Identify which cell holds the provided text, then report its [X, Y] central coordinate. 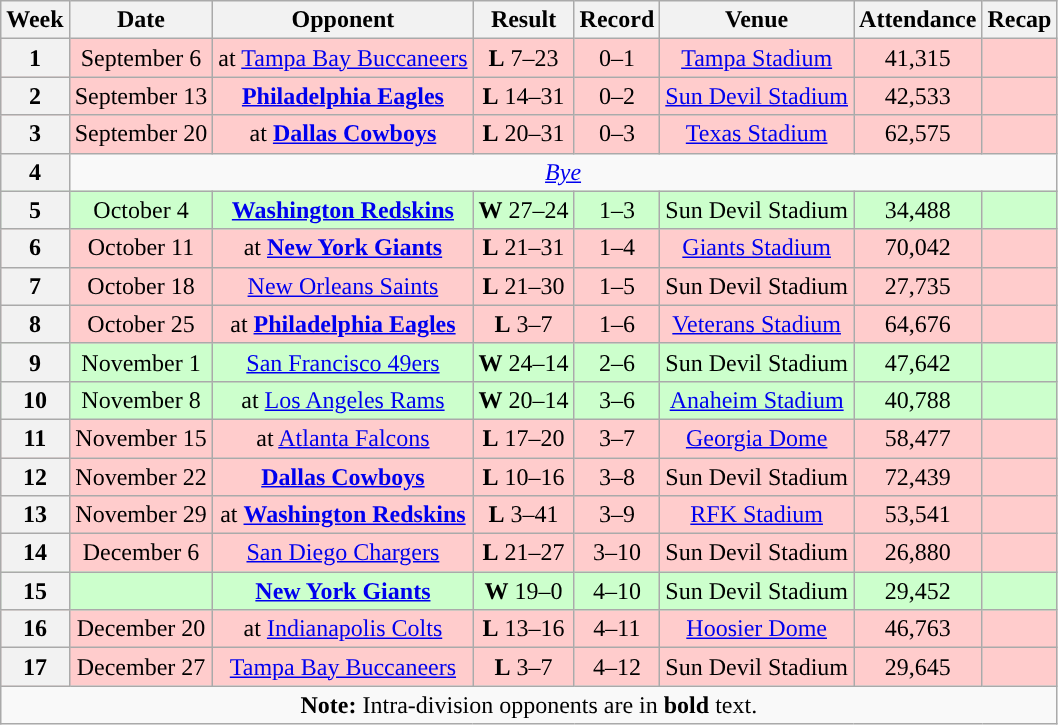
Venue [757, 20]
6 [35, 248]
September 6 [141, 58]
December 20 [141, 629]
Attendance [918, 20]
Result [524, 20]
26,880 [918, 553]
November 22 [141, 477]
October 11 [141, 248]
15 [35, 591]
1–6 [617, 324]
Giants Stadium [757, 248]
September 13 [141, 96]
1–3 [617, 210]
8 [35, 324]
November 29 [141, 515]
Philadelphia Eagles [343, 96]
62,575 [918, 134]
at Tampa Bay Buccaneers [343, 58]
70,042 [918, 248]
5 [35, 210]
W 20–14 [524, 400]
L 14–31 [524, 96]
Note: Intra-division opponents are in bold text. [529, 705]
October 25 [141, 324]
58,477 [918, 438]
12 [35, 477]
at Dallas Cowboys [343, 134]
December 27 [141, 667]
0–1 [617, 58]
L 21–31 [524, 248]
Texas Stadium [757, 134]
42,533 [918, 96]
0–2 [617, 96]
53,541 [918, 515]
L 20–31 [524, 134]
0–3 [617, 134]
2–6 [617, 362]
Opponent [343, 20]
72,439 [918, 477]
Hoosier Dome [757, 629]
Date [141, 20]
December 6 [141, 553]
W 19–0 [524, 591]
17 [35, 667]
Week [35, 20]
at Indianapolis Colts [343, 629]
Recap [1020, 20]
2 [35, 96]
L 3–41 [524, 515]
4 [35, 172]
11 [35, 438]
Anaheim Stadium [757, 400]
L 21–30 [524, 286]
47,642 [918, 362]
Tampa Bay Buccaneers [343, 667]
40,788 [918, 400]
3–9 [617, 515]
at Los Angeles Rams [343, 400]
at Philadelphia Eagles [343, 324]
New York Giants [343, 591]
46,763 [918, 629]
San Francisco 49ers [343, 362]
10 [35, 400]
September 20 [141, 134]
L 17–20 [524, 438]
3–10 [617, 553]
4–12 [617, 667]
San Diego Chargers [343, 553]
November 1 [141, 362]
7 [35, 286]
1 [35, 58]
Washington Redskins [343, 210]
at New York Giants [343, 248]
29,645 [918, 667]
Veterans Stadium [757, 324]
New Orleans Saints [343, 286]
at Atlanta Falcons [343, 438]
41,315 [918, 58]
29,452 [918, 591]
9 [35, 362]
L 10–16 [524, 477]
Bye [563, 172]
L 7–23 [524, 58]
3 [35, 134]
October 4 [141, 210]
3–8 [617, 477]
Tampa Stadium [757, 58]
Record [617, 20]
14 [35, 553]
4–10 [617, 591]
3–6 [617, 400]
November 15 [141, 438]
27,735 [918, 286]
L 13–16 [524, 629]
November 8 [141, 400]
Georgia Dome [757, 438]
at Washington Redskins [343, 515]
Dallas Cowboys [343, 477]
October 18 [141, 286]
RFK Stadium [757, 515]
34,488 [918, 210]
16 [35, 629]
1–4 [617, 248]
W 27–24 [524, 210]
3–7 [617, 438]
W 24–14 [524, 362]
4–11 [617, 629]
64,676 [918, 324]
1–5 [617, 286]
L 21–27 [524, 553]
13 [35, 515]
